Search for the cell housing the specified text and yield its (X, Y) center coordinate. 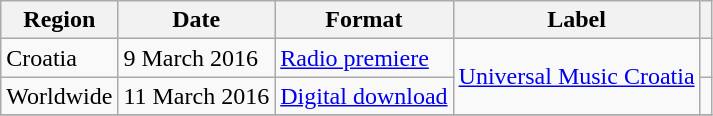
Region (60, 20)
Label (576, 20)
Worldwide (60, 96)
Universal Music Croatia (576, 77)
Croatia (60, 58)
Digital download (364, 96)
Format (364, 20)
9 March 2016 (196, 58)
Date (196, 20)
Radio premiere (364, 58)
11 March 2016 (196, 96)
